Output the [x, y] coordinate of the center of the cell containing the given text.  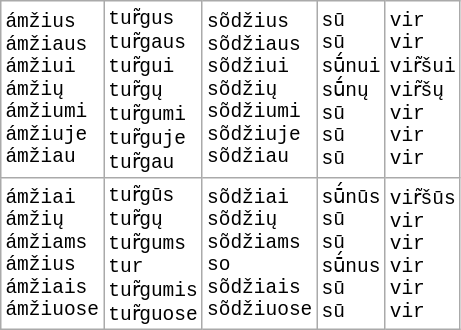
sõdžiussõdžiaussõdžiuisõdžiųsõdžiumisõdžiujesõdžiau [260, 90]
tur̃gustur̃gaustur̃guitur̃gųtur̃gumitur̃gujetur̃gau [154, 90]
ámžiusámžiausámžiuiámžiųámžiumiámžiujeámžiau [52, 90]
sõdžiaisõdžiųsõdžiamssosõdžiaissõdžiuose [260, 254]
vir̃šūsvirvirvirvirvir [422, 254]
sū́nūssūsūsū́nussūsū [351, 254]
sūsūsū́nuisū́nųsūsūsū [351, 90]
tur̃gūstur̃gųtur̃gumsturtur̃gumistur̃guose [154, 254]
ámžiaiámžiųámžiamsámžiusámžiaisámžiuose [52, 254]
virvirvir̃šuivir̃šųvirvirvir [422, 90]
